Identify which cell holds the provided text, then report its (X, Y) central coordinate. 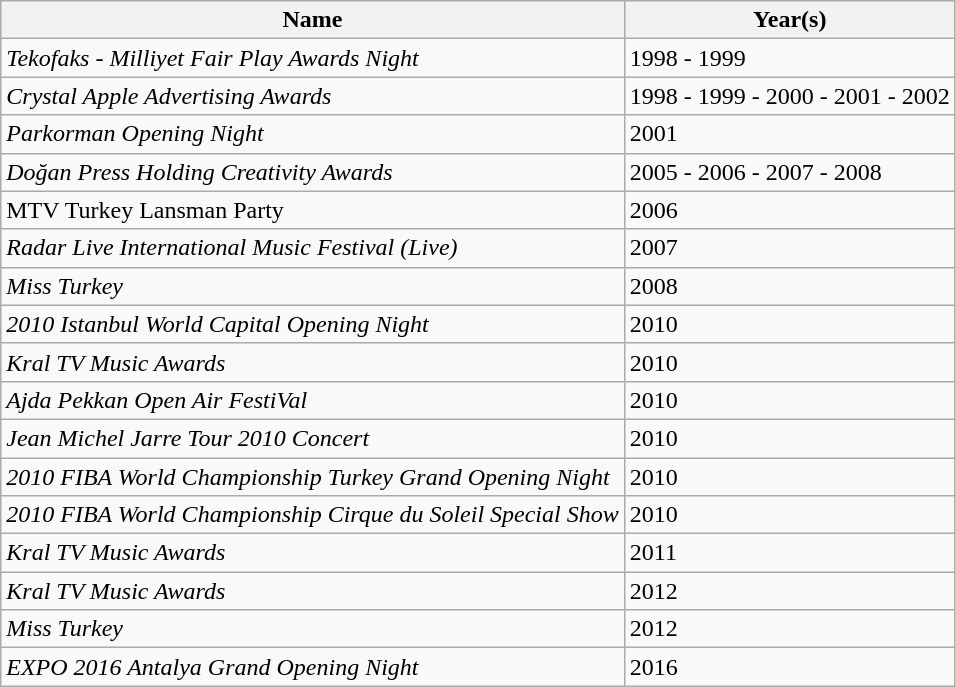
2005 - 2006 - 2007 - 2008 (790, 172)
Jean Michel Jarre Tour 2010 Concert (313, 438)
1998 - 1999 (790, 58)
2010 FIBA World Championship Cirque du Soleil Special Show (313, 515)
Radar Live International Music Festival (Live) (313, 248)
1998 - 1999 - 2000 - 2001 - 2002 (790, 96)
Name (313, 20)
Parkorman Opening Night (313, 134)
2010 FIBA World Championship Turkey Grand Opening Night (313, 477)
2006 (790, 210)
2016 (790, 667)
Ajda Pekkan Open Air FestiVal (313, 400)
Year(s) (790, 20)
Crystal Apple Advertising Awards (313, 96)
Tekofaks - Milliyet Fair Play Awards Night (313, 58)
2007 (790, 248)
2008 (790, 286)
2010 Istanbul World Capital Opening Night (313, 324)
2001 (790, 134)
Doğan Press Holding Creativity Awards (313, 172)
MTV Turkey Lansman Party (313, 210)
2011 (790, 553)
EXPO 2016 Antalya Grand Opening Night (313, 667)
